Output the [X, Y] coordinate of the center of the cell containing the given text.  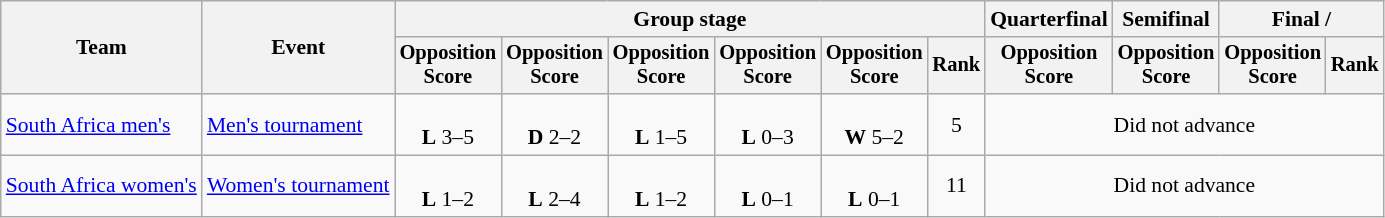
Quarterfinal [1049, 19]
Event [298, 48]
11 [957, 186]
L 2–4 [554, 186]
South Africa men's [102, 124]
Women's tournament [298, 186]
Final / [1301, 19]
Group stage [690, 19]
L 3–5 [448, 124]
D 2–2 [554, 124]
South Africa women's [102, 186]
L 0–3 [768, 124]
W 5–2 [874, 124]
5 [957, 124]
Men's tournament [298, 124]
Semifinal [1166, 19]
L 1–5 [662, 124]
Team [102, 48]
